Scan for the cell matching the given text and deliver its [x, y] coordinate at center. 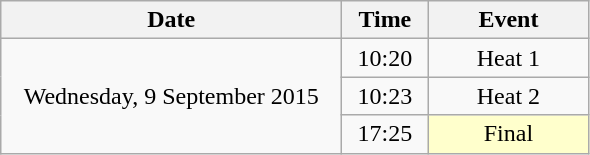
Event [508, 20]
Final [508, 134]
10:23 [385, 96]
Heat 2 [508, 96]
10:20 [385, 58]
Heat 1 [508, 58]
17:25 [385, 134]
Wednesday, 9 September 2015 [172, 96]
Time [385, 20]
Date [172, 20]
